Identify which cell holds the provided text, then report its (x, y) central coordinate. 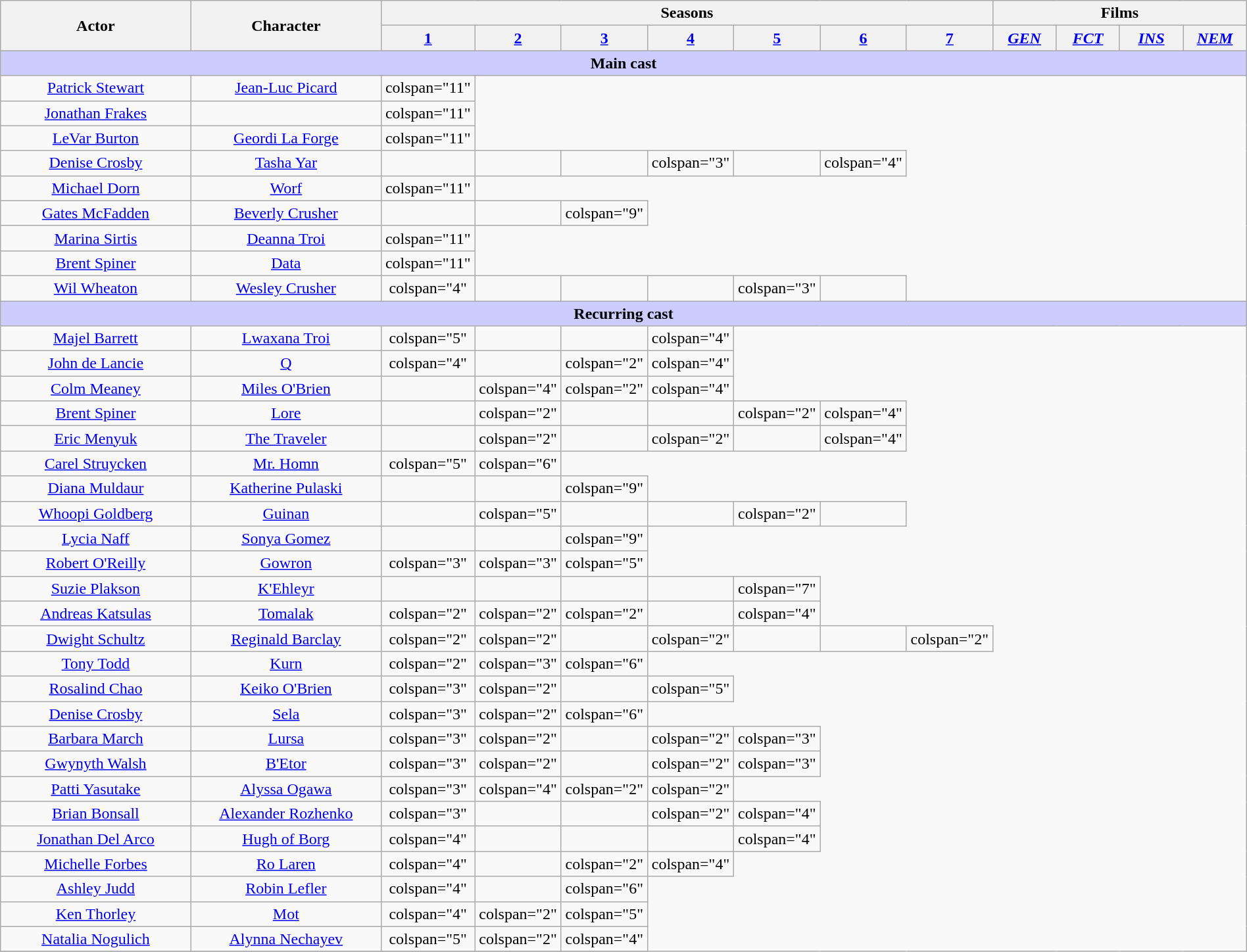
Reginald Barclay (285, 638)
Alexander Rozhenko (285, 814)
Films (1119, 13)
Tomalak (285, 613)
Gates McFadden (96, 213)
2 (518, 38)
Ashley Judd (96, 889)
Marina Sirtis (96, 238)
Jonathan Frakes (96, 113)
Jean-Luc Picard (285, 88)
Lursa (285, 739)
colspan="7" (777, 588)
3 (604, 38)
The Traveler (285, 439)
Wesley Crusher (285, 288)
Michael Dorn (96, 188)
John de Lancie (96, 364)
Q (285, 364)
Alynna Nechayev (285, 939)
Gwynyth Walsh (96, 764)
Tasha Yar (285, 163)
Lycia Naff (96, 538)
Sonya Gomez (285, 538)
Data (285, 263)
Worf (285, 188)
6 (863, 38)
1 (428, 38)
Colm Meaney (96, 389)
Actor (96, 26)
7 (950, 38)
B'Etor (285, 764)
INS (1151, 38)
Lwaxana Troi (285, 339)
Sela (285, 713)
Character (285, 26)
Miles O'Brien (285, 389)
Katherine Pulaski (285, 488)
Dwight Schultz (96, 638)
Mot (285, 914)
Ro Laren (285, 864)
Rosalind Chao (96, 688)
Carel Struycken (96, 464)
NEM (1215, 38)
Patti Yasutake (96, 789)
Geordi La Forge (285, 138)
Michelle Forbes (96, 864)
Diana Muldaur (96, 488)
K'Ehleyr (285, 588)
LeVar Burton (96, 138)
Whoopi Goldberg (96, 513)
Patrick Stewart (96, 88)
Alyssa Ogawa (285, 789)
Jonathan Del Arco (96, 839)
Gowron (285, 563)
Eric Menyuk (96, 439)
Mr. Homn (285, 464)
Lore (285, 414)
Guinan (285, 513)
Robin Lefler (285, 889)
Brian Bonsall (96, 814)
Natalia Nogulich (96, 939)
Robert O'Reilly (96, 563)
Tony Todd (96, 663)
Andreas Katsulas (96, 613)
Recurring cast (623, 314)
4 (691, 38)
Kurn (285, 663)
Wil Wheaton (96, 288)
Beverly Crusher (285, 213)
Main cast (623, 63)
Keiko O'Brien (285, 688)
Suzie Plakson (96, 588)
GEN (1024, 38)
Ken Thorley (96, 914)
Seasons (687, 13)
5 (777, 38)
Barbara March (96, 739)
Hugh of Borg (285, 839)
FCT (1088, 38)
Deanna Troi (285, 238)
Majel Barrett (96, 339)
